From the cell containing the given text, extract its center point as [X, Y] coordinate. 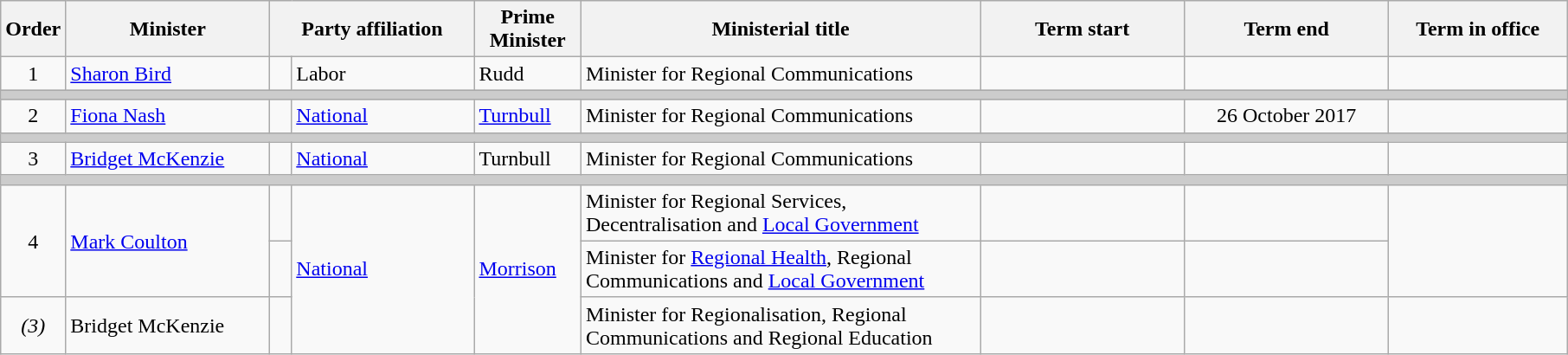
Mark Coulton [168, 241]
Ministerial title [781, 29]
1 [33, 74]
Fiona Nash [168, 116]
Party affiliation [372, 29]
Minister for Regional Services, Decentralisation and Local Government [781, 213]
Term in office [1478, 29]
Sharon Bird [168, 74]
Order [33, 29]
Labor [382, 74]
Minister [168, 29]
Morrison [528, 268]
Minister for Regional Health, Regional Communications and Local Government [781, 268]
Term end [1287, 29]
2 [33, 116]
3 [33, 158]
Rudd [528, 74]
Term start [1083, 29]
Minister for Regionalisation, Regional Communications and Regional Education [781, 326]
Prime Minister [528, 29]
26 October 2017 [1287, 116]
4 [33, 241]
(3) [33, 326]
